Capture the cell that displays the provided text and extract its (X, Y) central coordinate. 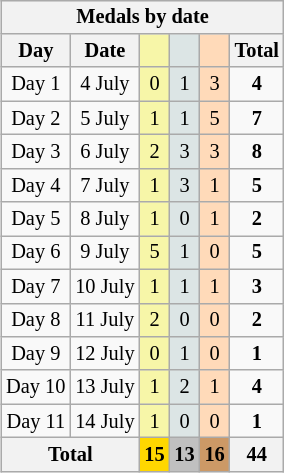
Medals by date (142, 17)
7 (257, 118)
15 (154, 455)
11 July (104, 320)
Day 3 (36, 152)
14 July (104, 421)
Day 4 (36, 185)
44 (257, 455)
Day 7 (36, 286)
10 July (104, 286)
Day 5 (36, 219)
Day (36, 51)
13 (185, 455)
5 July (104, 118)
8 (257, 152)
Day 11 (36, 421)
12 July (104, 354)
Day 6 (36, 253)
Day 2 (36, 118)
7 July (104, 185)
Date (104, 51)
8 July (104, 219)
13 July (104, 387)
6 July (104, 152)
Day 9 (36, 354)
4 July (104, 84)
16 (215, 455)
Day 8 (36, 320)
Day 10 (36, 387)
9 July (104, 253)
Day 1 (36, 84)
